Extract the (x, y) coordinate from the center of the cell holding the provided text.  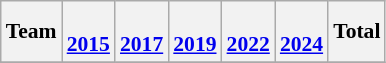
2017 (142, 32)
2022 (248, 32)
Team (32, 32)
2015 (88, 32)
2019 (194, 32)
2024 (302, 32)
Total (356, 32)
